For the text-containing cell, return its midpoint in (X, Y) coordinate format. 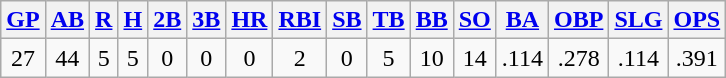
14 (474, 58)
R (104, 20)
2B (168, 20)
H (133, 20)
44 (67, 58)
2 (300, 58)
GP (23, 20)
TB (388, 20)
OPS (697, 20)
BA (522, 20)
3B (206, 20)
SLG (638, 20)
10 (432, 58)
SO (474, 20)
RBI (300, 20)
SB (347, 20)
HR (250, 20)
.391 (697, 58)
.278 (578, 58)
27 (23, 58)
BB (432, 20)
AB (67, 20)
OBP (578, 20)
